Return [x, y] of the center of cell containing provided text 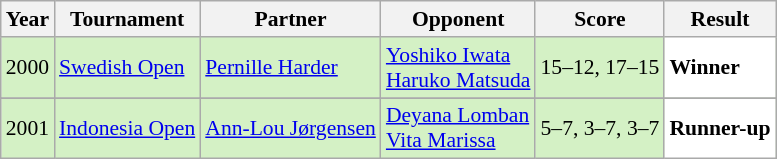
Deyana Lomban Vita Marissa [458, 128]
2001 [28, 128]
2000 [28, 68]
Runner-up [720, 128]
Tournament [127, 19]
Partner [290, 19]
Ann-Lou Jørgensen [290, 128]
15–12, 17–15 [600, 68]
Result [720, 19]
Yoshiko Iwata Haruko Matsuda [458, 68]
Year [28, 19]
Opponent [458, 19]
Winner [720, 68]
Pernille Harder [290, 68]
Indonesia Open [127, 128]
5–7, 3–7, 3–7 [600, 128]
Swedish Open [127, 68]
Score [600, 19]
